Capture the cell that displays the provided text and extract its (x, y) central coordinate. 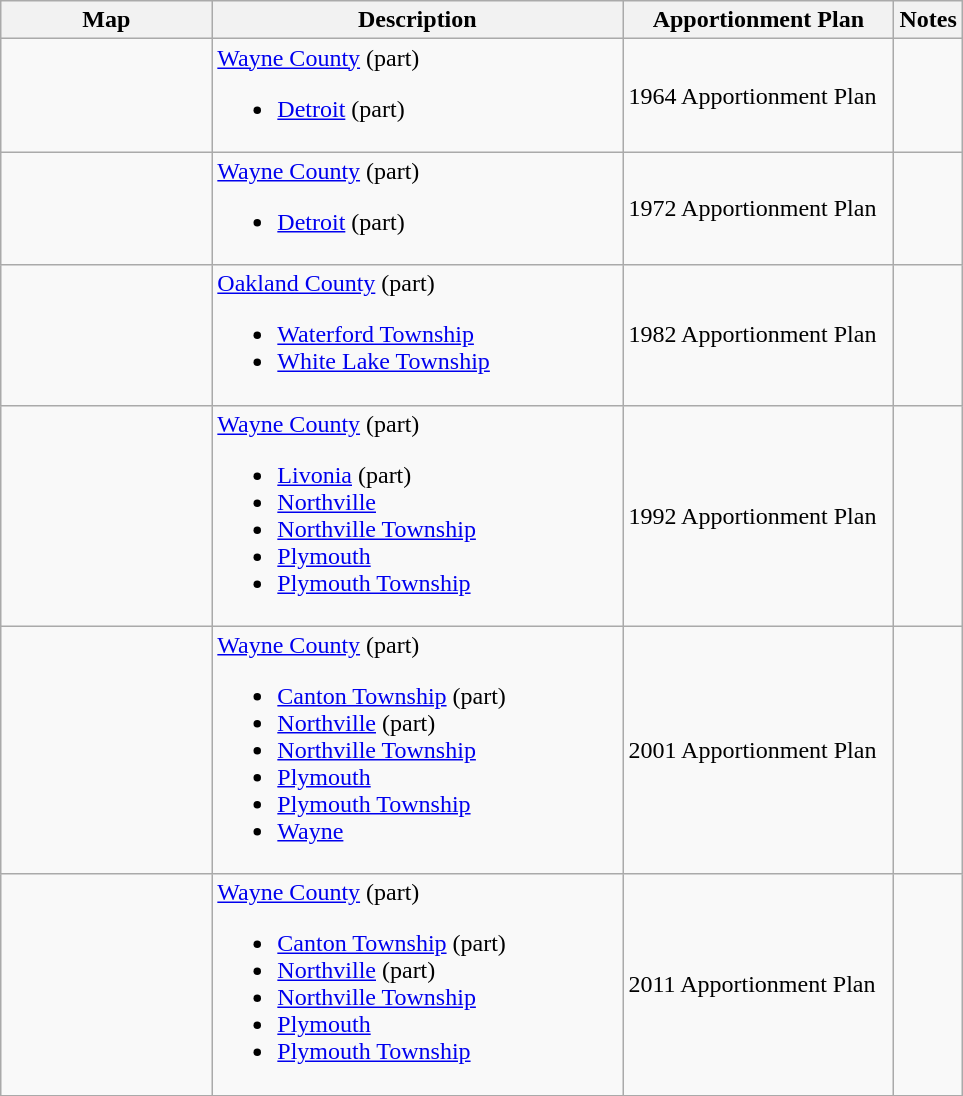
Wayne County (part)Canton Township (part)Northville (part)Northville TownshipPlymouthPlymouth TownshipWayne (418, 750)
Wayne County (part)Canton Township (part)Northville (part)Northville TownshipPlymouthPlymouth Township (418, 984)
1964 Apportionment Plan (758, 96)
2011 Apportionment Plan (758, 984)
Notes (928, 20)
1972 Apportionment Plan (758, 208)
Wayne County (part)Livonia (part)NorthvilleNorthville TownshipPlymouthPlymouth Township (418, 516)
Description (418, 20)
1992 Apportionment Plan (758, 516)
1982 Apportionment Plan (758, 335)
Oakland County (part)Waterford TownshipWhite Lake Township (418, 335)
Map (106, 20)
Apportionment Plan (758, 20)
2001 Apportionment Plan (758, 750)
